Extract the [X, Y] coordinate from the center of the cell holding the provided text.  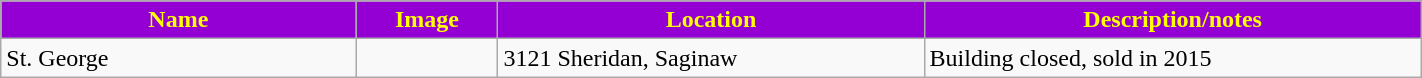
Description/notes [1172, 20]
St. George [178, 58]
Image [427, 20]
Name [178, 20]
3121 Sheridan, Saginaw [711, 58]
Building closed, sold in 2015 [1172, 58]
Location [711, 20]
